Find where the given text appears and provide that cell's center as [x, y] coordinate. 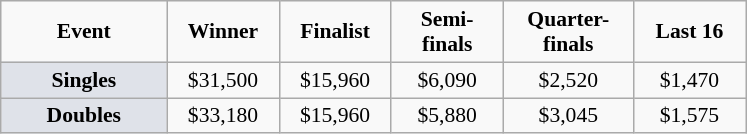
$1,575 [689, 116]
Doubles [84, 116]
$3,045 [568, 116]
Semi-finals [447, 32]
Finalist [335, 32]
$31,500 [223, 80]
Last 16 [689, 32]
$2,520 [568, 80]
Event [84, 32]
Quarter-finals [568, 32]
$5,880 [447, 116]
Winner [223, 32]
$1,470 [689, 80]
Singles [84, 80]
$6,090 [447, 80]
$33,180 [223, 116]
